Search for the cell housing the specified text and yield its [x, y] center coordinate. 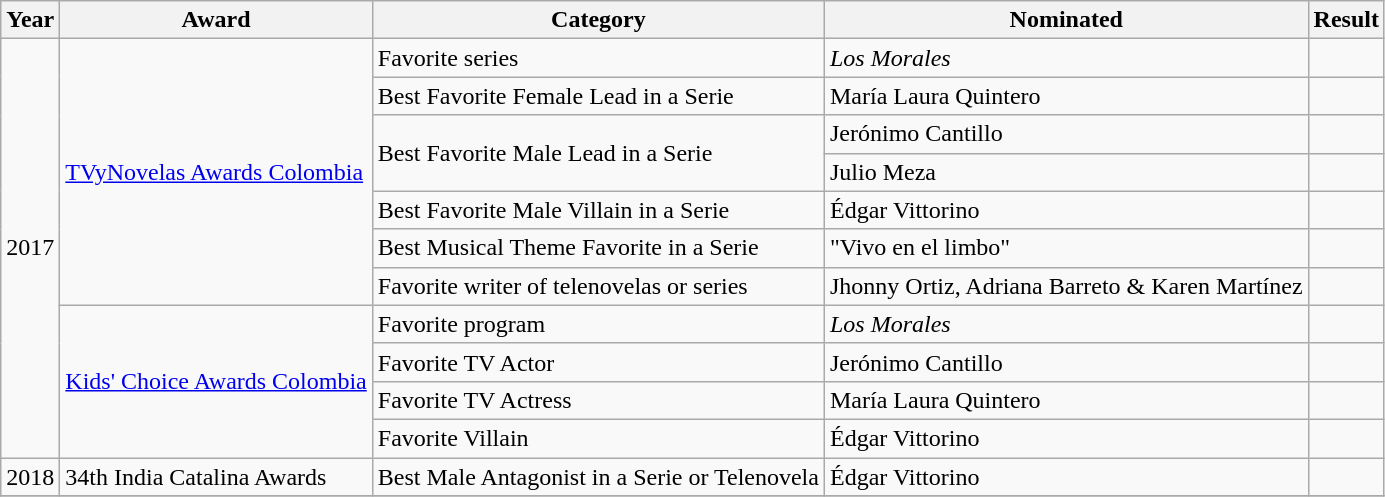
Result [1346, 20]
Kids' Choice Awards Colombia [216, 381]
Favorite series [598, 58]
Best Favorite Male Villain in a Serie [598, 210]
TVyNovelas Awards Colombia [216, 172]
Favorite TV Actress [598, 400]
Julio Meza [1066, 172]
Favorite Villain [598, 438]
2018 [30, 477]
Award [216, 20]
34th India Catalina Awards [216, 477]
Best Male Antagonist in a Serie or Telenovela [598, 477]
2017 [30, 248]
Best Favorite Female Lead in a Serie [598, 96]
Favorite program [598, 324]
Best Favorite Male Lead in a Serie [598, 153]
Favorite writer of telenovelas or series [598, 286]
Nominated [1066, 20]
Favorite TV Actor [598, 362]
Year [30, 20]
Best Musical Theme Favorite in a Serie [598, 248]
"Vivo en el limbo" [1066, 248]
Category [598, 20]
Jhonny Ortiz, Adriana Barreto & Karen Martínez [1066, 286]
